Find where the given text appears and provide that cell's center as [x, y] coordinate. 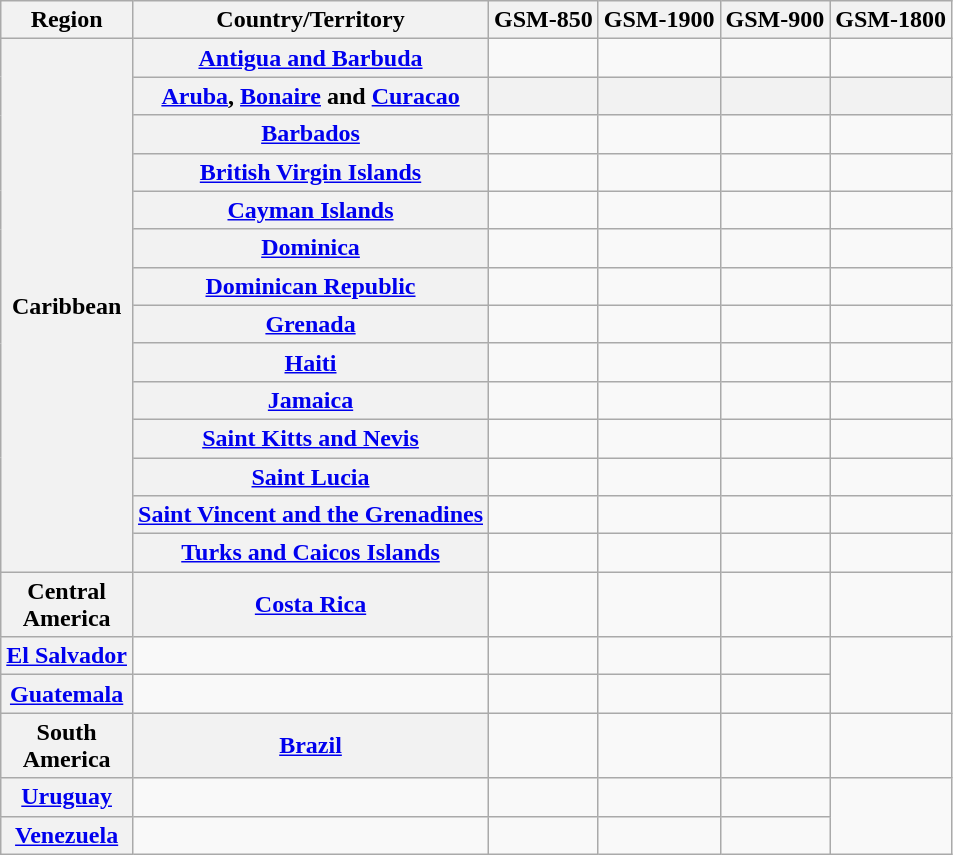
CentralAmerica [67, 604]
Haiti [311, 362]
Antigua and Barbuda [311, 58]
Dominica [311, 248]
Brazil [311, 746]
Grenada [311, 324]
Saint Lucia [311, 477]
Jamaica [311, 400]
Cayman Islands [311, 210]
Saint Vincent and the Grenadines [311, 515]
El Salvador [67, 656]
GSM-1900 [659, 20]
Region [67, 20]
Turks and Caicos Islands [311, 553]
Costa Rica [311, 604]
British Virgin Islands [311, 172]
Saint Kitts and Nevis [311, 438]
GSM-1800 [891, 20]
Uruguay [67, 797]
GSM-850 [544, 20]
SouthAmerica [67, 746]
Caribbean [67, 306]
Venezuela [67, 835]
Dominican Republic [311, 286]
GSM-900 [775, 20]
Guatemala [67, 694]
Country/Territory [311, 20]
Barbados [311, 134]
Aruba, Bonaire and Curacao [311, 96]
